Return the [X, Y] coordinate for the center point of the cell that contains the specified text.  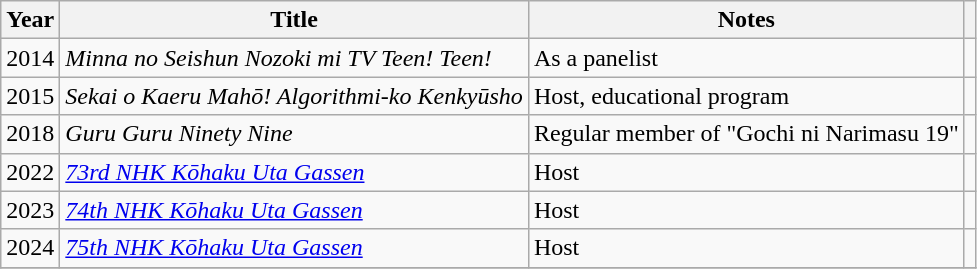
Guru Guru Ninety Nine [294, 134]
74th NHK Kōhaku Uta Gassen [294, 210]
Title [294, 20]
2022 [30, 172]
2015 [30, 96]
75th NHK Kōhaku Uta Gassen [294, 248]
Minna no Seishun Nozoki mi TV Teen! Teen! [294, 58]
Year [30, 20]
73rd NHK Kōhaku Uta Gassen [294, 172]
Notes [746, 20]
Host, educational program [746, 96]
2014 [30, 58]
2018 [30, 134]
2023 [30, 210]
As a panelist [746, 58]
Regular member of "Gochi ni Narimasu 19" [746, 134]
Sekai o Kaeru Mahō! Algorithmi-ko Kenkyūsho [294, 96]
2024 [30, 248]
